Output the [X, Y] coordinate of the center of the cell containing the given text.  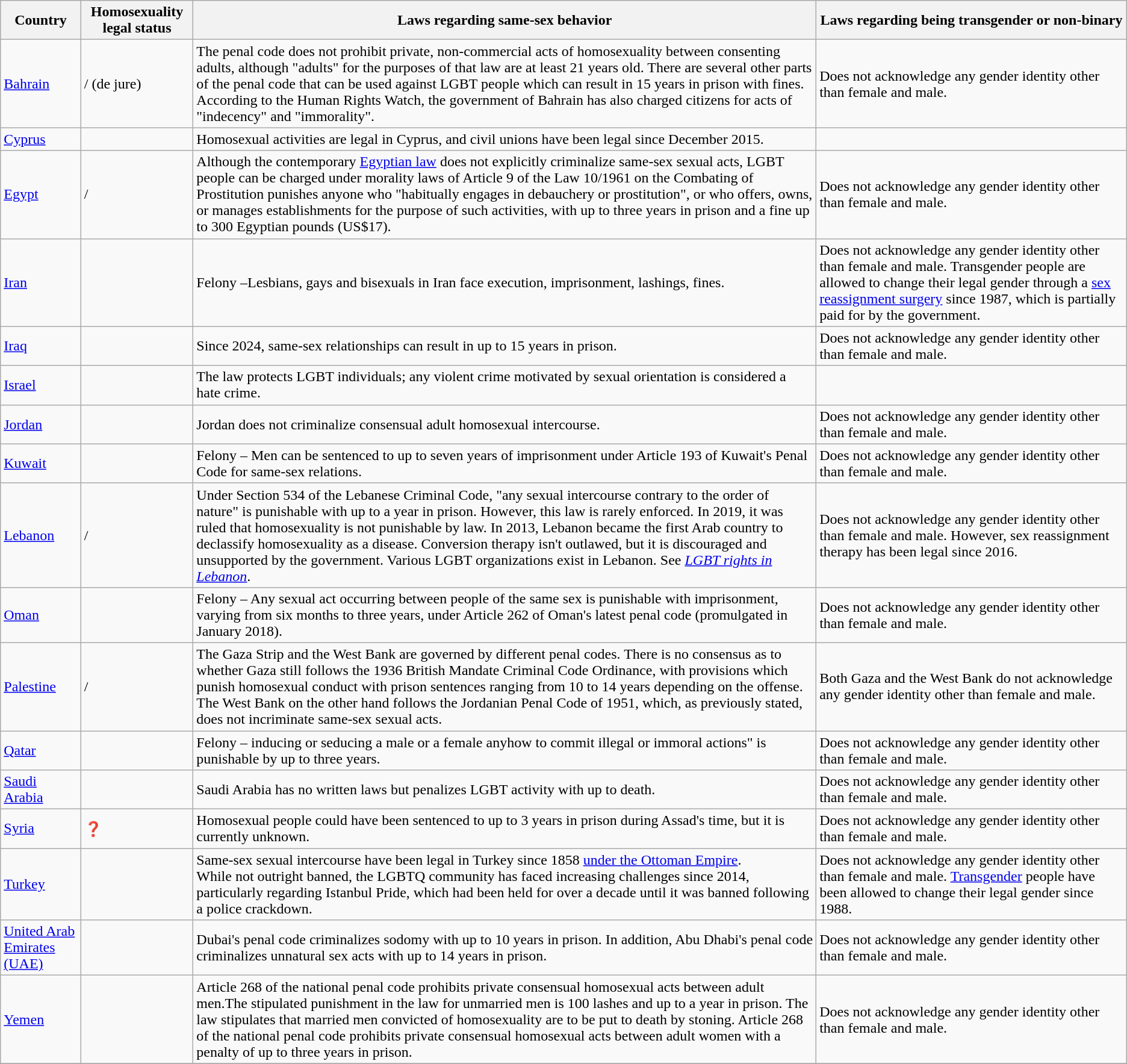
Since 2024, same-sex relationships can result in up to 15 years in prison. [505, 346]
Iran [41, 282]
❓ [137, 829]
Felony – inducing or seducing a male or a female anyhow to commit illegal or immoral actions" is punishable by up to three years. [505, 750]
Homosexual activities are legal in Cyprus, and civil unions have been legal since December 2015. [505, 139]
Cyprus [41, 139]
Lebanon [41, 535]
Palestine [41, 686]
Iraq [41, 346]
Oman [41, 615]
Yemen [41, 1019]
Homosexual people could have been sentenced to up to 3 years in prison during Assad's time, but it is currently unknown. [505, 829]
United Arab Emirates (UAE) [41, 948]
/ (de jure) [137, 84]
Laws regarding same-sex behavior [505, 20]
Laws regarding being transgender or non-binary [972, 20]
Jordan [41, 424]
Does not acknowledge any gender identity other than female and male. However, sex reassignment therapy has been legal since 2016. [972, 535]
Felony – Men can be sentenced to up to seven years of imprisonment under Article 193 of Kuwait's Penal Code for same-sex relations. [505, 464]
Does not acknowledge any gender identity other than female and male. Transgender people have been allowed to change their legal gender since 1988. [972, 884]
Country [41, 20]
Kuwait [41, 464]
Both Gaza and the West Bank do not acknowledge any gender identity other than female and male. [972, 686]
Felony –Lesbians, gays and bisexuals in Iran face execution, imprisonment, lashings, fines. [505, 282]
Bahrain [41, 84]
Saudi Arabia [41, 790]
Egypt [41, 194]
The law protects LGBT individuals; any violent crime motivated by sexual orientation is considered a hate crime. [505, 385]
Homosexuality legal status [137, 20]
Qatar [41, 750]
Saudi Arabia has no written laws but penalizes LGBT activity with up to death. [505, 790]
Syria [41, 829]
Israel [41, 385]
Turkey [41, 884]
Jordan does not criminalize consensual adult homosexual intercourse. [505, 424]
